Find where the given text appears and provide that cell's center as [x, y] coordinate. 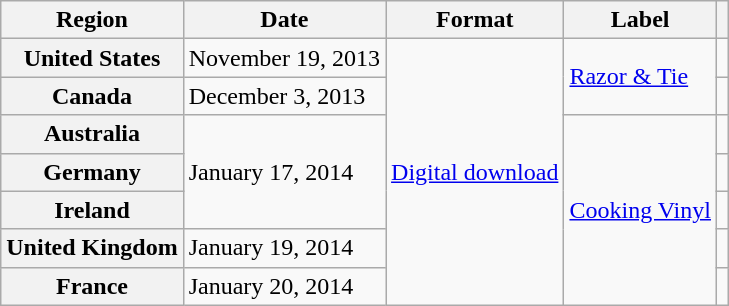
Canada [92, 96]
Australia [92, 134]
Digital download [475, 172]
Region [92, 20]
January 17, 2014 [284, 172]
Ireland [92, 210]
France [92, 286]
Germany [92, 172]
Format [475, 20]
December 3, 2013 [284, 96]
Cooking Vinyl [640, 210]
Date [284, 20]
United States [92, 58]
January 20, 2014 [284, 286]
November 19, 2013 [284, 58]
January 19, 2014 [284, 248]
Razor & Tie [640, 77]
Label [640, 20]
United Kingdom [92, 248]
